Detect which cell encompasses the target text, then output its (x, y) center coordinate. 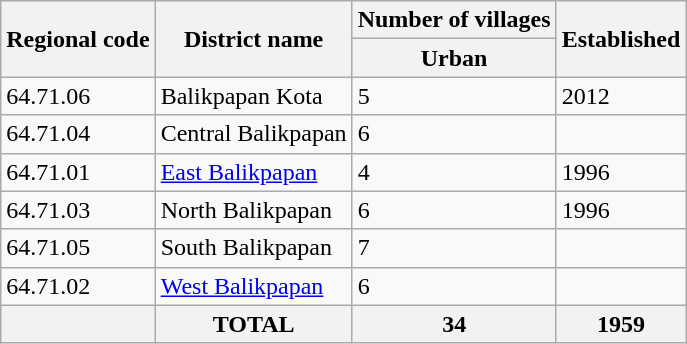
Established (621, 39)
34 (454, 324)
West Balikpapan (254, 286)
64.71.01 (78, 172)
5 (454, 96)
2012 (621, 96)
64.71.02 (78, 286)
Central Balikpapan (254, 134)
64.71.06 (78, 96)
64.71.04 (78, 134)
South Balikpapan (254, 248)
TOTAL (254, 324)
1959 (621, 324)
4 (454, 172)
East Balikpapan (254, 172)
Number of villages (454, 20)
North Balikpapan (254, 210)
Balikpapan Kota (254, 96)
District name (254, 39)
7 (454, 248)
64.71.03 (78, 210)
64.71.05 (78, 248)
Regional code (78, 39)
Urban (454, 58)
